Detect which cell encompasses the target text, then output its (x, y) center coordinate. 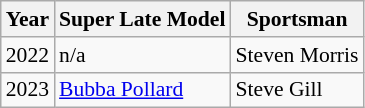
Sportsman (296, 19)
Steve Gill (296, 90)
Bubba Pollard (142, 90)
Steven Morris (296, 55)
Year (28, 19)
2023 (28, 90)
2022 (28, 55)
n/a (142, 55)
Super Late Model (142, 19)
